Locate the cell with the specified text and output its [x, y] center coordinate. 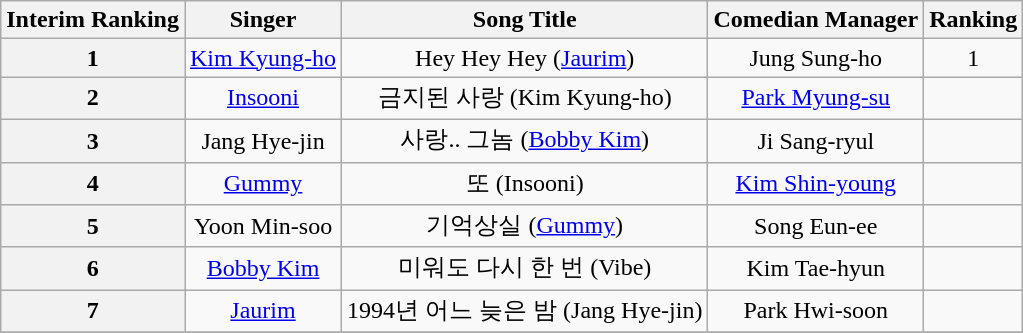
Insooni [262, 98]
Jaurim [262, 312]
미워도 다시 한 번 (Vibe) [525, 268]
금지된 사랑 (Kim Kyung-ho) [525, 98]
2 [93, 98]
Kim Kyung-ho [262, 58]
Kim Shin-young [816, 184]
Park Hwi-soon [816, 312]
Gummy [262, 184]
7 [93, 312]
사랑.. 그놈 (Bobby Kim) [525, 140]
Hey Hey Hey (Jaurim) [525, 58]
5 [93, 226]
3 [93, 140]
Comedian Manager [816, 20]
Song Title [525, 20]
Ji Sang-ryul [816, 140]
Interim Ranking [93, 20]
Bobby Kim [262, 268]
Ranking [974, 20]
Song Eun-ee [816, 226]
Park Myung-su [816, 98]
또 (Insooni) [525, 184]
기억상실 (Gummy) [525, 226]
Jung Sung-ho [816, 58]
Yoon Min-soo [262, 226]
6 [93, 268]
4 [93, 184]
Singer [262, 20]
1994년 어느 늦은 밤 (Jang Hye-jin) [525, 312]
Jang Hye-jin [262, 140]
Kim Tae-hyun [816, 268]
